Capture the cell that displays the provided text and extract its [X, Y] central coordinate. 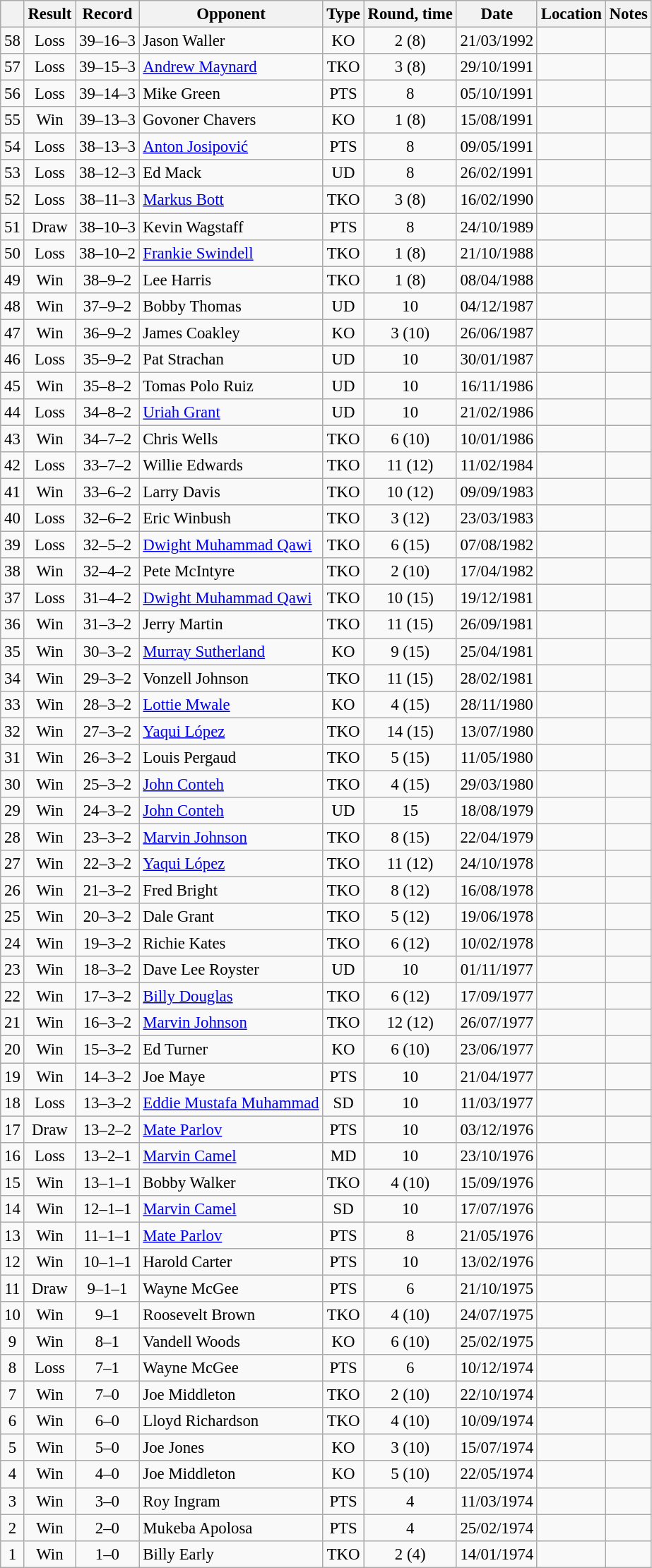
Louis Pergaud [231, 758]
Murray Sutherland [231, 651]
38–11–3 [107, 200]
27–3–2 [107, 731]
41 [13, 492]
Billy Douglas [231, 997]
Fred Bright [231, 891]
Uriah Grant [231, 412]
23/06/1977 [497, 1050]
3 (12) [410, 518]
31–4–2 [107, 598]
26/09/1981 [497, 625]
26 [13, 891]
25/02/1975 [497, 1342]
28–3–2 [107, 704]
7–0 [107, 1395]
Richie Kates [231, 944]
Notes [629, 14]
33–7–2 [107, 465]
Eddie Mustafa Muhammad [231, 1103]
51 [13, 227]
Opponent [231, 14]
Anton Josipović [231, 147]
Larry Davis [231, 492]
1–0 [107, 1554]
22 [13, 997]
Lottie Mwale [231, 704]
11 [13, 1288]
31 [13, 758]
13–1–1 [107, 1182]
16–3–2 [107, 1023]
12–1–1 [107, 1209]
23/10/1976 [497, 1156]
13/02/1976 [497, 1262]
49 [13, 280]
28/02/1981 [497, 678]
6 (15) [410, 545]
10 (15) [410, 598]
14/01/1974 [497, 1554]
28 [13, 837]
MD [343, 1156]
44 [13, 412]
30–3–2 [107, 651]
Markus Bott [231, 200]
17/07/1976 [497, 1209]
32–5–2 [107, 545]
21/03/1992 [497, 41]
35–9–2 [107, 360]
09/05/1991 [497, 147]
07/08/1982 [497, 545]
21 [13, 1023]
13 [13, 1235]
Pete McIntyre [231, 571]
19–3–2 [107, 944]
13–3–2 [107, 1103]
Lee Harris [231, 280]
55 [13, 120]
Frankie Swindell [231, 253]
17/09/1977 [497, 997]
2 [13, 1528]
2 (4) [410, 1554]
22/05/1974 [497, 1475]
21–3–2 [107, 891]
Type [343, 14]
10/12/1974 [497, 1368]
04/12/1987 [497, 306]
40 [13, 518]
11–1–1 [107, 1235]
20–3–2 [107, 917]
43 [13, 439]
10–1–1 [107, 1262]
Mukeba Apolosa [231, 1528]
28/11/1980 [497, 704]
20 [13, 1050]
4–0 [107, 1475]
22/04/1979 [497, 837]
13–2–2 [107, 1129]
23–3–2 [107, 837]
18/08/1979 [497, 811]
Dale Grant [231, 917]
21/10/1988 [497, 253]
23/03/1983 [497, 518]
7–1 [107, 1368]
Jason Waller [231, 41]
21/02/1986 [497, 412]
Vandell Woods [231, 1342]
24 [13, 944]
Bobby Walker [231, 1182]
12 [13, 1262]
Kevin Wagstaff [231, 227]
12 (12) [410, 1023]
52 [13, 200]
38–10–3 [107, 227]
5 (10) [410, 1475]
32 [13, 731]
Billy Early [231, 1554]
05/10/1991 [497, 94]
13–2–1 [107, 1156]
3–0 [107, 1501]
17 [13, 1129]
25 [13, 917]
46 [13, 360]
29/10/1991 [497, 67]
2–0 [107, 1528]
James Coakley [231, 333]
21/05/1976 [497, 1235]
29–3–2 [107, 678]
Pat Strachan [231, 360]
03/12/1976 [497, 1129]
8 (15) [410, 837]
Govoner Chavers [231, 120]
29 [13, 811]
5 (15) [410, 758]
53 [13, 173]
16/02/1990 [497, 200]
Chris Wells [231, 439]
21/10/1975 [497, 1288]
23 [13, 970]
33–6–2 [107, 492]
37–9–2 [107, 306]
19 [13, 1076]
39–16–3 [107, 41]
38–13–3 [107, 147]
01/11/1977 [497, 970]
Tomas Polo Ruiz [231, 386]
26/06/1987 [497, 333]
19/12/1981 [497, 598]
Lloyd Richardson [231, 1421]
18–3–2 [107, 970]
21/04/1977 [497, 1076]
1 [13, 1554]
30 [13, 784]
27 [13, 864]
10/02/1978 [497, 944]
39 [13, 545]
11/03/1977 [497, 1103]
6–0 [107, 1421]
22–3–2 [107, 864]
42 [13, 465]
34–8–2 [107, 412]
26/02/1991 [497, 173]
45 [13, 386]
36–9–2 [107, 333]
56 [13, 94]
50 [13, 253]
Joe Jones [231, 1448]
14–3–2 [107, 1076]
47 [13, 333]
10 (12) [410, 492]
26–3–2 [107, 758]
26/07/1977 [497, 1023]
39–13–3 [107, 120]
8–1 [107, 1342]
24/10/1978 [497, 864]
Andrew Maynard [231, 67]
32–6–2 [107, 518]
Eric Winbush [231, 518]
16/11/1986 [497, 386]
38–12–3 [107, 173]
13/07/1980 [497, 731]
48 [13, 306]
11/02/1984 [497, 465]
18 [13, 1103]
15–3–2 [107, 1050]
14 (15) [410, 731]
17–3–2 [107, 997]
Ed Mack [231, 173]
Willie Edwards [231, 465]
08/04/1988 [497, 280]
Harold Carter [231, 1262]
34–7–2 [107, 439]
19/06/1978 [497, 917]
Ed Turner [231, 1050]
8 (12) [410, 891]
5 [13, 1448]
9–1 [107, 1315]
38–10–2 [107, 253]
22/10/1974 [497, 1395]
35 [13, 651]
32–4–2 [107, 571]
5 (12) [410, 917]
Bobby Thomas [231, 306]
Joe Maye [231, 1076]
24/10/1989 [497, 227]
Roosevelt Brown [231, 1315]
34 [13, 678]
30/01/1987 [497, 360]
16 [13, 1156]
57 [13, 67]
Dave Lee Royster [231, 970]
54 [13, 147]
16/08/1978 [497, 891]
35–8–2 [107, 386]
2 (8) [410, 41]
14 [13, 1209]
33 [13, 704]
37 [13, 598]
39–14–3 [107, 94]
3 [13, 1501]
10/09/1974 [497, 1421]
Location [571, 14]
24–3–2 [107, 811]
15/09/1976 [497, 1182]
15/08/1991 [497, 120]
36 [13, 625]
39–15–3 [107, 67]
25/02/1974 [497, 1528]
10/01/1986 [497, 439]
38 [13, 571]
11/03/1974 [497, 1501]
31–3–2 [107, 625]
Result [49, 14]
Mike Green [231, 94]
Vonzell Johnson [231, 678]
58 [13, 41]
38–9–2 [107, 280]
09/09/1983 [497, 492]
Record [107, 14]
17/04/1982 [497, 571]
5–0 [107, 1448]
9–1–1 [107, 1288]
9 [13, 1342]
25/04/1981 [497, 651]
11/05/1980 [497, 758]
9 (15) [410, 651]
Round, time [410, 14]
29/03/1980 [497, 784]
15/07/1974 [497, 1448]
24/07/1975 [497, 1315]
Jerry Martin [231, 625]
Date [497, 14]
7 [13, 1395]
25–3–2 [107, 784]
Roy Ingram [231, 1501]
